Capture the cell that displays the provided text and extract its [X, Y] central coordinate. 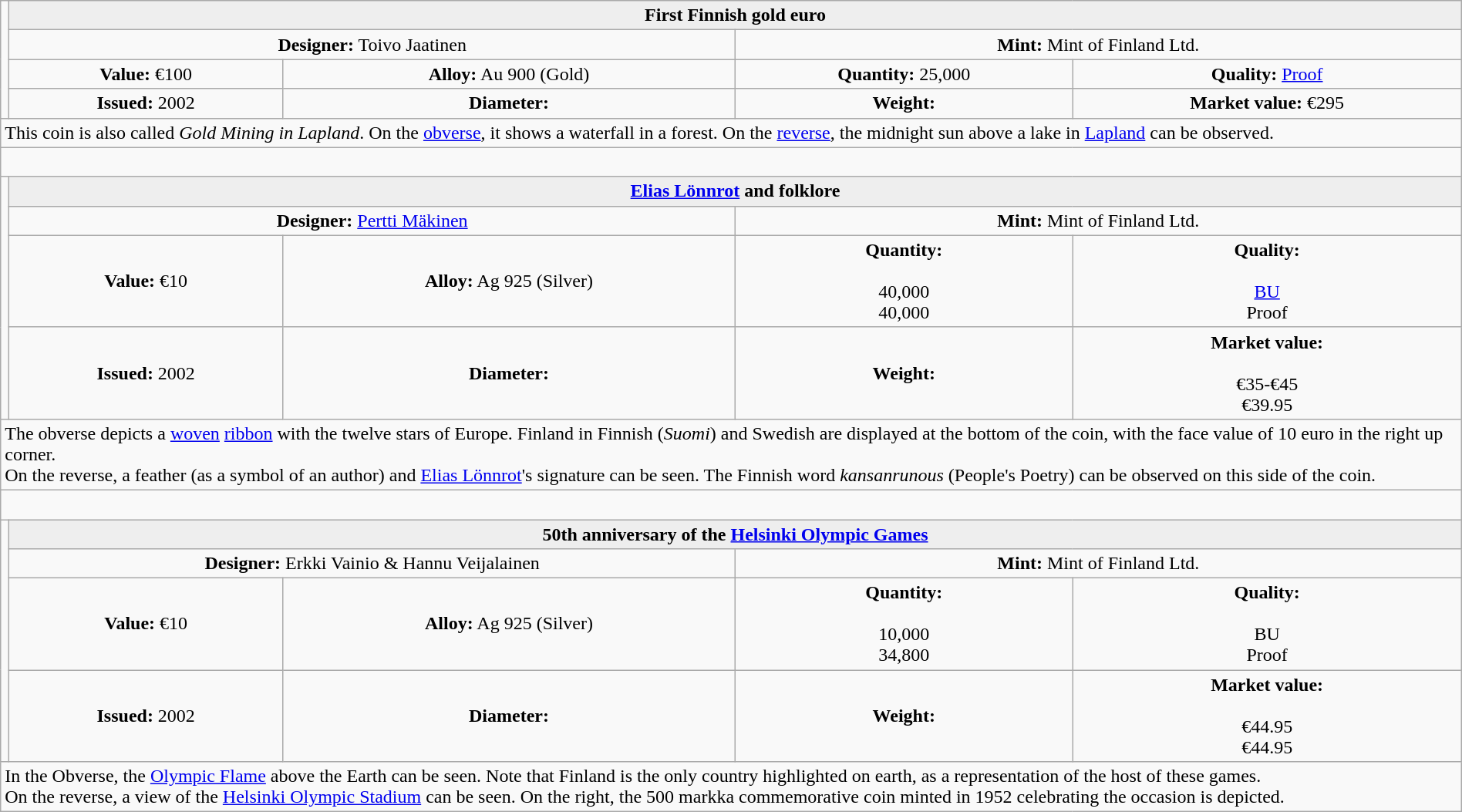
Quantity: 40,000 40,000 [904, 281]
Market value: €35-€45 €39.95 [1267, 373]
50th anniversary of the Helsinki Olympic Games [736, 534]
Quantity: 25,000 [904, 74]
Value: €100 [147, 74]
Market value: €295 [1267, 103]
First Finnish gold euro [736, 15]
Alloy: Au 900 (Gold) [509, 74]
Quality: Proof [1267, 74]
Elias Lönnrot and folklore [736, 191]
Designer: Erkki Vainio & Hannu Veijalainen [372, 564]
Quantity: 10,000 34,800 [904, 625]
Designer: Pertti Mäkinen [372, 221]
Designer: Toivo Jaatinen [372, 45]
Market value:€44.95 €44.95 [1267, 716]
